Locate the cell with the specified text and output its (x, y) center coordinate. 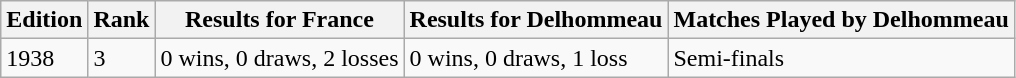
Results for France (280, 20)
1938 (44, 58)
0 wins, 0 draws, 2 losses (280, 58)
Results for Delhommeau (536, 20)
Matches Played by Delhommeau (841, 20)
Semi-finals (841, 58)
Rank (122, 20)
0 wins, 0 draws, 1 loss (536, 58)
3 (122, 58)
Edition (44, 20)
